Pinpoint the cell where the given text exists, returning its [X, Y] midpoint coordinate. 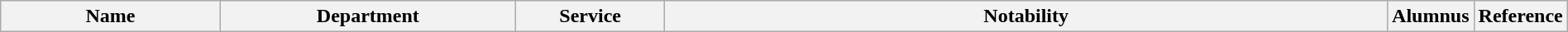
Department [367, 16]
Reference [1520, 16]
Alumnus [1431, 16]
Service [590, 16]
Name [111, 16]
Notability [1026, 16]
